Provide the [X, Y] coordinate of the cell's center where the given text is located.  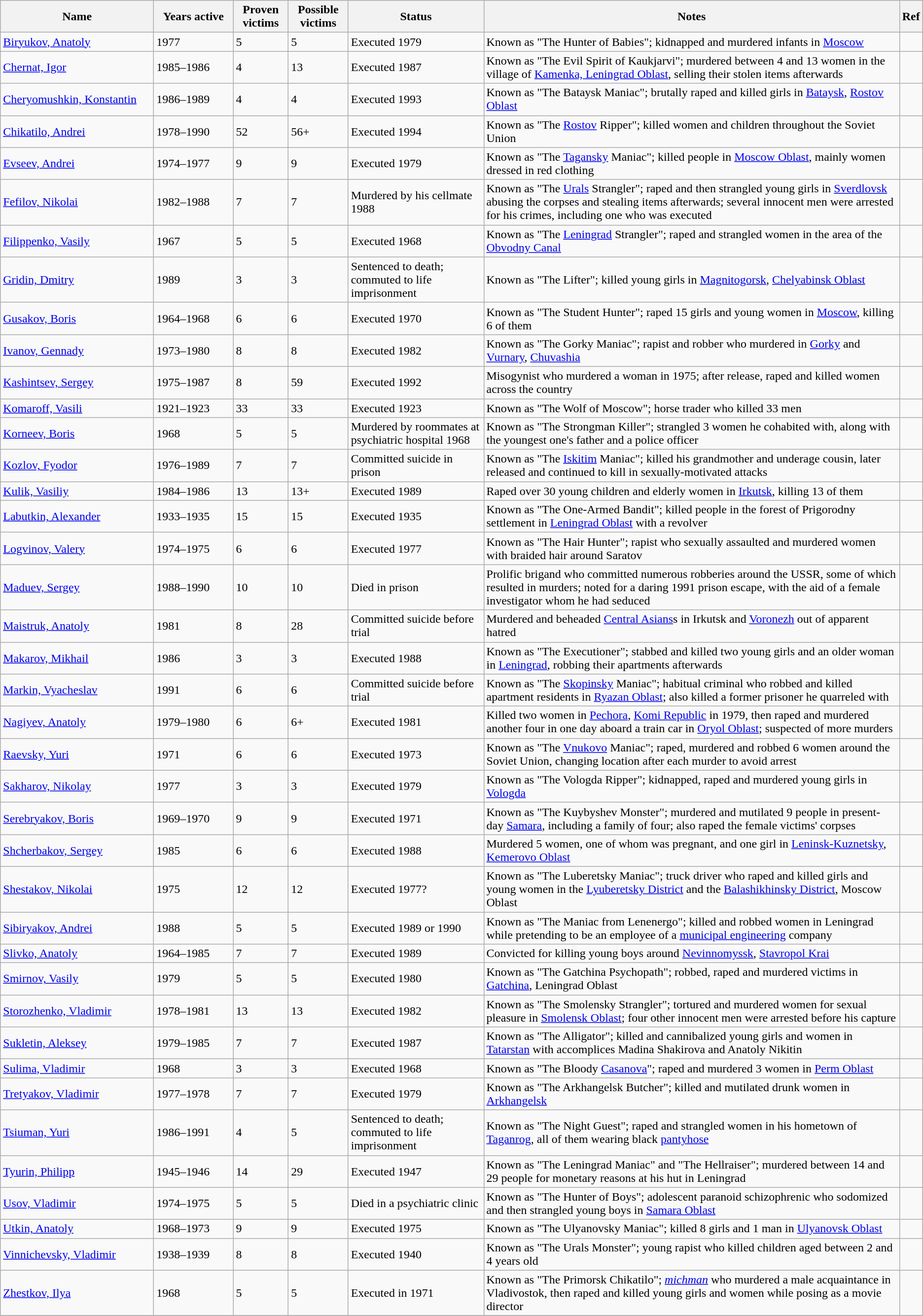
Known as "The Tagansky Maniac"; killed people in Moscow Oblast, mainly women dressed in red clothing [691, 164]
1933–1935 [193, 517]
Labutkin, Alexander [77, 517]
Storozhenko, Vladimir [77, 1011]
Known as "The Urals Monster"; young rapist who killed children aged between 2 and 4 years old [691, 1254]
Ivanov, Gennady [77, 350]
Executed 1970 [416, 319]
1921–1923 [193, 408]
Smirnov, Vasily [77, 979]
Tyurin, Philipp [77, 1172]
Executed 1940 [416, 1254]
Executed 1993 [416, 100]
Died in a psychiatric clinic [416, 1203]
Shcherbakov, Sergey [77, 850]
Known as "The Night Guest"; raped and strangled women in his hometown of Taganrog, all of them wearing black pantyhose [691, 1133]
Known as "The Student Hunter"; raped 15 girls and young women in Moscow, killing 6 of them [691, 319]
1964–1968 [193, 319]
Misogynist who murdered a woman in 1975; after release, raped and killed women across the country [691, 383]
Executed 1981 [416, 722]
Serebryakov, Boris [77, 818]
1974–1977 [193, 164]
Raped over 30 young children and elderly women in Irkutsk, killing 13 of them [691, 491]
Executed 1992 [416, 383]
Known as "The Alligator"; killed and cannibalized young girls and women in Tatarstan with accomplices Madina Shakirova and Anatoly Nikitin [691, 1043]
1968–1973 [193, 1229]
Known as "The Rostov Ripper"; killed women and children throughout the Soviet Union [691, 131]
Executed 1989 or 1990 [416, 928]
Known as "The Hair Hunter"; rapist who sexually assaulted and murdered women with braided hair around Saratov [691, 548]
Utkin, Anatoly [77, 1229]
Fefilov, Nikolai [77, 202]
1982–1988 [193, 202]
Known as "The Hunter of Boys"; adolescent paranoid schizophrenic who sodomized and then strangled young boys in Samara Oblast [691, 1203]
Slivko, Anatoly [77, 954]
1984–1986 [193, 491]
Status [416, 17]
Vinnichevsky, Vladimir [77, 1254]
Gridin, Dmitry [77, 280]
Filippenko, Vasily [77, 241]
Komaroff, Vasili [77, 408]
Known as "The Iskitim Maniac"; killed his grandmother and underage cousin, later released and continued to kill in sexually-motivated attacks [691, 465]
Executed 1980 [416, 979]
Known as "The Gorky Maniac"; rapist and robber who murdered in Gorky and Vurnary, Chuvashia [691, 350]
Years active [193, 17]
Shestakov, Nikolai [77, 889]
1988–1990 [193, 587]
Maistruk, Anatoly [77, 626]
Executed 1973 [416, 754]
Known as "The Executioner"; stabbed and killed two young girls and an older woman in Leningrad, robbing their apartments afterwards [691, 658]
1986 [193, 658]
Kashintsev, Sergey [77, 383]
Sakharov, Nikolay [77, 786]
Known as "The Vologda Ripper"; kidnapped, raped and murdered young girls in Vologda [691, 786]
Known as "The Leningrad Strangler"; raped and strangled women in the area of the Obvodny Canal [691, 241]
1979–1985 [193, 1043]
Executed 1971 [416, 818]
Logvinov, Valery [77, 548]
Markin, Vyacheslav [77, 690]
Chikatilo, Andrei [77, 131]
Notes [691, 17]
1978–1981 [193, 1011]
Known as "The Wolf of Moscow"; horse trader who killed 33 men [691, 408]
1991 [193, 690]
13+ [319, 491]
1979–1980 [193, 722]
Known as "The Bloody Casanova"; raped and murdered 3 women in Perm Oblast [691, 1068]
Evseev, Andrei [77, 164]
Known as "The Strongman Killer"; strangled 3 women he cohabited with, along with the youngest one's father and a police officer [691, 434]
Executed 1994 [416, 131]
Committed suicide in prison [416, 465]
52 [261, 131]
Executed 1935 [416, 517]
Died in prison [416, 587]
Known as "The Maniac from Lenenergo"; killed and robbed women in Leningrad while pretending to be an employee of a municipal engineering company [691, 928]
1964–1985 [193, 954]
56+ [319, 131]
Sukletin, Aleksey [77, 1043]
Executed 1923 [416, 408]
1975–1987 [193, 383]
Gusakov, Boris [77, 319]
Ref [911, 17]
Usov, Vladimir [77, 1203]
Zhestkov, Ilya [77, 1293]
Biryukov, Anatoly [77, 42]
1979 [193, 979]
Tsiuman, Yuri [77, 1133]
Known as "The Lifter"; killed young girls in Magnitogorsk, Chelyabinsk Oblast [691, 280]
1945–1946 [193, 1172]
1971 [193, 754]
Known as "The One-Armed Bandit"; killed people in the forest of Prigorodny settlement in Leningrad Oblast with a revolver [691, 517]
1975 [193, 889]
6+ [319, 722]
1986–1989 [193, 100]
59 [319, 383]
Murdered and beheaded Central Asianss in Irkutsk and Voronezh out of apparent hatred [691, 626]
Tretyakov, Vladimir [77, 1094]
1989 [193, 280]
1981 [193, 626]
1985–1986 [193, 67]
Known as "The Hunter of Babies"; kidnapped and murdered infants in Moscow [691, 42]
Known as "The Bataysk Maniac"; brutally raped and killed girls in Bataysk, Rostov Oblast [691, 100]
1967 [193, 241]
Known as "The Ulyanovsky Maniac"; killed 8 girls and 1 man in Ulyanovsk Oblast [691, 1229]
Known as "The Leningrad Maniac" and "The Hellraiser"; murdered between 14 and 29 people for monetary reasons at his hut in Leningrad [691, 1172]
Executed 1975 [416, 1229]
Known as "The Arkhangelsk Butcher"; killed and mutilated drunk women in Arkhangelsk [691, 1094]
Cheryomushkin, Konstantin [77, 100]
Makarov, Mikhail [77, 658]
Executed in 1971 [416, 1293]
Maduev, Sergey [77, 587]
1986–1991 [193, 1133]
Nagiyev, Anatoly [77, 722]
Raevsky, Yuri [77, 754]
Sulima, Vladimir [77, 1068]
Sibiryakov, Andrei [77, 928]
1969–1970 [193, 818]
1985 [193, 850]
Murdered 5 women, one of whom was pregnant, and one girl in Leninsk-Kuznetsky, Kemerovo Oblast [691, 850]
1938–1939 [193, 1254]
1973–1980 [193, 350]
Known as "The Vnukovo Maniac"; raped, murdered and robbed 6 women around the Soviet Union, changing location after each murder to avoid arrest [691, 754]
1977–1978 [193, 1094]
Possible victims [319, 17]
Executed 1947 [416, 1172]
14 [261, 1172]
Proven victims [261, 17]
Chernat, Igor [77, 67]
Murdered by his cellmate 1988 [416, 202]
Murdered by roommates at psychiatric hospital 1968 [416, 434]
Kozlov, Fyodor [77, 465]
1978–1990 [193, 131]
29 [319, 1172]
Korneev, Boris [77, 434]
Executed 1977 [416, 548]
1988 [193, 928]
Convicted for killing young boys around Nevinnomyssk, Stavropol Krai [691, 954]
Executed 1977? [416, 889]
Name [77, 17]
Kulik, Vasiliy [77, 491]
1976–1989 [193, 465]
Known as "The Gatchina Psychopath"; robbed, raped and murdered victims in Gatchina, Leningrad Oblast [691, 979]
28 [319, 626]
